Find where the given text appears and provide that cell's center as (X, Y) coordinate. 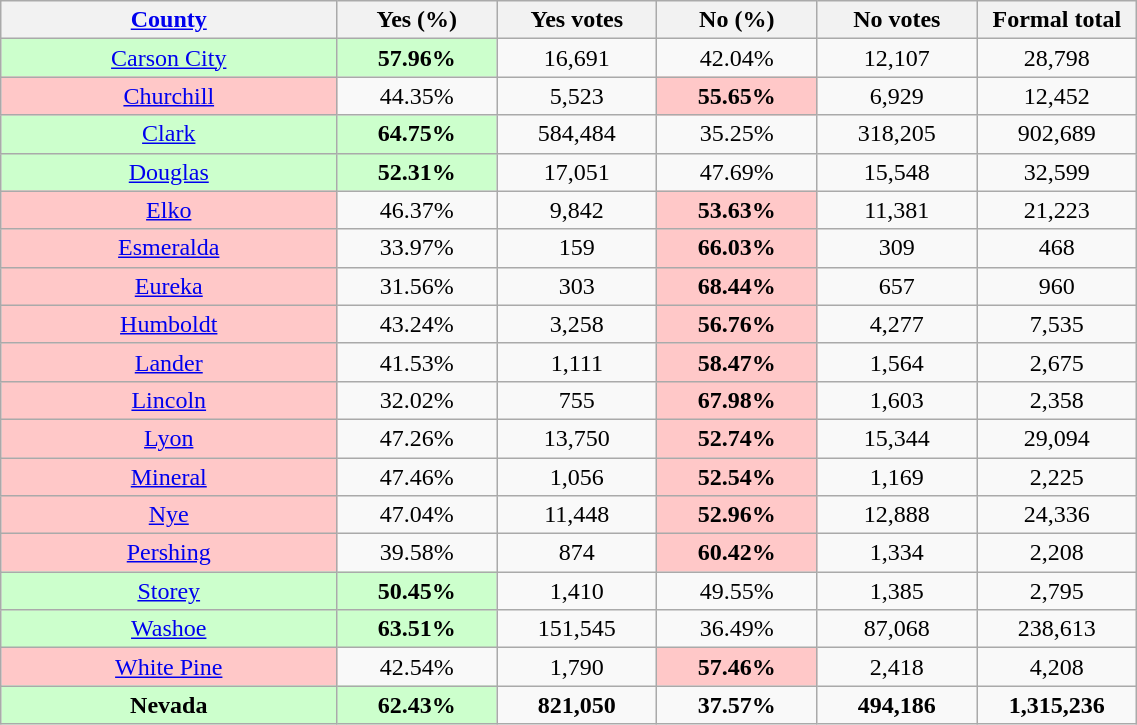
3,258 (577, 324)
2,358 (1057, 400)
62.43% (417, 705)
902,689 (1057, 134)
66.03% (737, 248)
Nevada (169, 705)
238,613 (1057, 629)
28,798 (1057, 58)
42.04% (737, 58)
494,186 (897, 705)
Esmeralda (169, 248)
52.96% (737, 515)
Eureka (169, 286)
68.44% (737, 286)
16,691 (577, 58)
24,336 (1057, 515)
11,381 (897, 210)
57.96% (417, 58)
21,223 (1057, 210)
49.55% (737, 591)
Storey (169, 591)
Yes (%) (417, 20)
67.98% (737, 400)
1,111 (577, 362)
Clark (169, 134)
584,484 (577, 134)
7,535 (1057, 324)
Douglas (169, 172)
960 (1057, 286)
12,452 (1057, 96)
52.31% (417, 172)
151,545 (577, 629)
41.53% (417, 362)
4,208 (1057, 667)
11,448 (577, 515)
63.51% (417, 629)
36.49% (737, 629)
Yes votes (577, 20)
1,410 (577, 591)
468 (1057, 248)
9,842 (577, 210)
Formal total (1057, 20)
303 (577, 286)
159 (577, 248)
Carson City (169, 58)
1,056 (577, 477)
58.47% (737, 362)
42.54% (417, 667)
1,790 (577, 667)
33.97% (417, 248)
Lincoln (169, 400)
1,334 (897, 553)
29,094 (1057, 438)
47.26% (417, 438)
46.37% (417, 210)
2,795 (1057, 591)
County (169, 20)
47.46% (417, 477)
Churchill (169, 96)
Humboldt (169, 324)
35.25% (737, 134)
31.56% (417, 286)
47.69% (737, 172)
Lyon (169, 438)
Washoe (169, 629)
Elko (169, 210)
874 (577, 553)
657 (897, 286)
52.54% (737, 477)
1,385 (897, 591)
17,051 (577, 172)
52.74% (737, 438)
15,548 (897, 172)
2,225 (1057, 477)
6,929 (897, 96)
60.42% (737, 553)
13,750 (577, 438)
5,523 (577, 96)
309 (897, 248)
12,107 (897, 58)
755 (577, 400)
1,564 (897, 362)
Nye (169, 515)
32.02% (417, 400)
821,050 (577, 705)
White Pine (169, 667)
No votes (897, 20)
53.63% (737, 210)
2,418 (897, 667)
64.75% (417, 134)
2,675 (1057, 362)
57.46% (737, 667)
1,315,236 (1057, 705)
No (%) (737, 20)
87,068 (897, 629)
12,888 (897, 515)
1,169 (897, 477)
1,603 (897, 400)
Mineral (169, 477)
Lander (169, 362)
55.65% (737, 96)
4,277 (897, 324)
2,208 (1057, 553)
318,205 (897, 134)
56.76% (737, 324)
Pershing (169, 553)
37.57% (737, 705)
15,344 (897, 438)
39.58% (417, 553)
50.45% (417, 591)
43.24% (417, 324)
44.35% (417, 96)
47.04% (417, 515)
32,599 (1057, 172)
